Determine the [X, Y] coordinate at the center of the cell enclosing the given text.  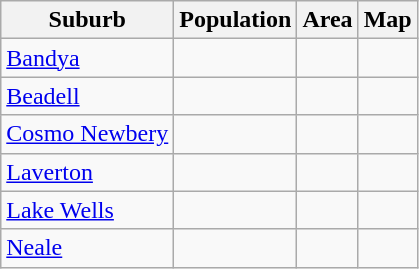
Neale [88, 248]
Map [388, 20]
Area [328, 20]
Suburb [88, 20]
Lake Wells [88, 210]
Cosmo Newbery [88, 134]
Laverton [88, 172]
Beadell [88, 96]
Bandya [88, 58]
Population [236, 20]
